Scan for the cell matching the given text and deliver its (X, Y) coordinate at center. 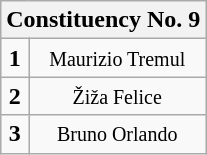
Žiža Felice (118, 96)
1 (15, 58)
Maurizio Tremul (118, 58)
3 (15, 134)
Constituency No. 9 (104, 20)
Bruno Orlando (118, 134)
2 (15, 96)
